Output the (X, Y) coordinate of the center of the cell containing the given text.  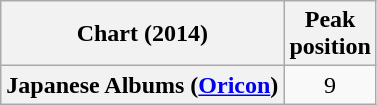
Peakposition (330, 34)
Chart (2014) (142, 34)
9 (330, 85)
Japanese Albums (Oricon) (142, 85)
